Provide the (X, Y) coordinate of the cell's center where the given text is located.  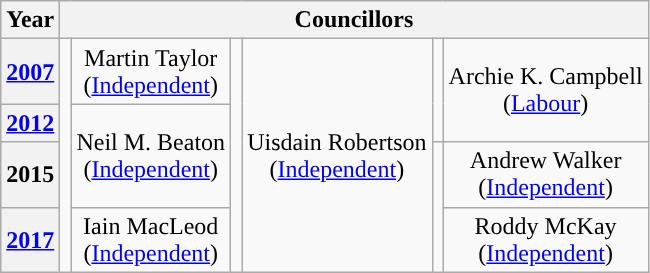
2015 (30, 174)
Roddy McKay(Independent) (546, 240)
Archie K. Campbell(Labour) (546, 90)
Neil M. Beaton(Independent) (151, 156)
Iain MacLeod(Independent) (151, 240)
Uisdain Robertson(Independent) (337, 156)
Andrew Walker(Independent) (546, 174)
Martin Taylor(Independent) (151, 72)
Councillors (354, 20)
2007 (30, 72)
2017 (30, 240)
2012 (30, 123)
Year (30, 20)
